Capture the cell that displays the provided text and extract its (x, y) central coordinate. 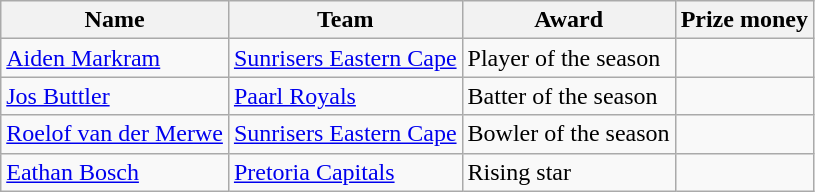
Prize money (744, 20)
Award (568, 20)
Bowler of the season (568, 134)
Eathan Bosch (115, 172)
Roelof van der Merwe (115, 134)
Paarl Royals (345, 96)
Jos Buttler (115, 96)
Aiden Markram (115, 58)
Pretoria Capitals (345, 172)
Name (115, 20)
Rising star (568, 172)
Batter of the season (568, 96)
Team (345, 20)
Player of the season (568, 58)
